Return [x, y] of the center of cell containing provided text 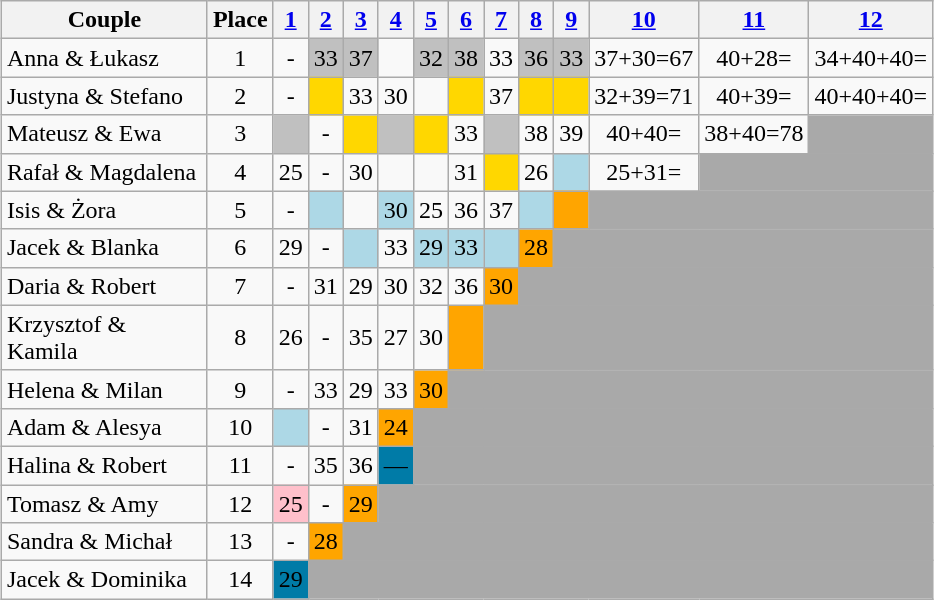
32+39=71 [644, 96]
Krzysztof & Kamila [104, 338]
13 [240, 542]
14 [240, 580]
40+40= [644, 134]
Tomasz & Amy [104, 503]
40+40+40= [871, 96]
Couple [104, 20]
Daria & Robert [104, 286]
27 [396, 338]
Sandra & Michał [104, 542]
Rafał & Magdalena [104, 172]
37+30=67 [644, 58]
40+39= [754, 96]
Adam & Alesya [104, 427]
40+28= [754, 58]
34+40+40= [871, 58]
Mateusz & Ewa [104, 134]
Helena & Milan [104, 389]
Justyna & Stefano [104, 96]
25+31= [644, 172]
Isis & Żora [104, 210]
Anna & Łukasz [104, 58]
39 [572, 134]
24 [396, 427]
— [396, 465]
Halina & Robert [104, 465]
Place [240, 20]
Jacek & Blanka [104, 248]
Jacek & Dominika [104, 580]
38+40=78 [754, 134]
